Pinpoint the cell where the given text exists, returning its [x, y] midpoint coordinate. 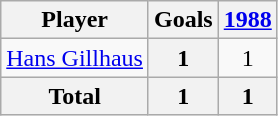
Hans Gillhaus [75, 58]
Goals [183, 20]
1988 [248, 20]
Total [75, 96]
Player [75, 20]
